For the text-containing cell, return its midpoint in (x, y) coordinate format. 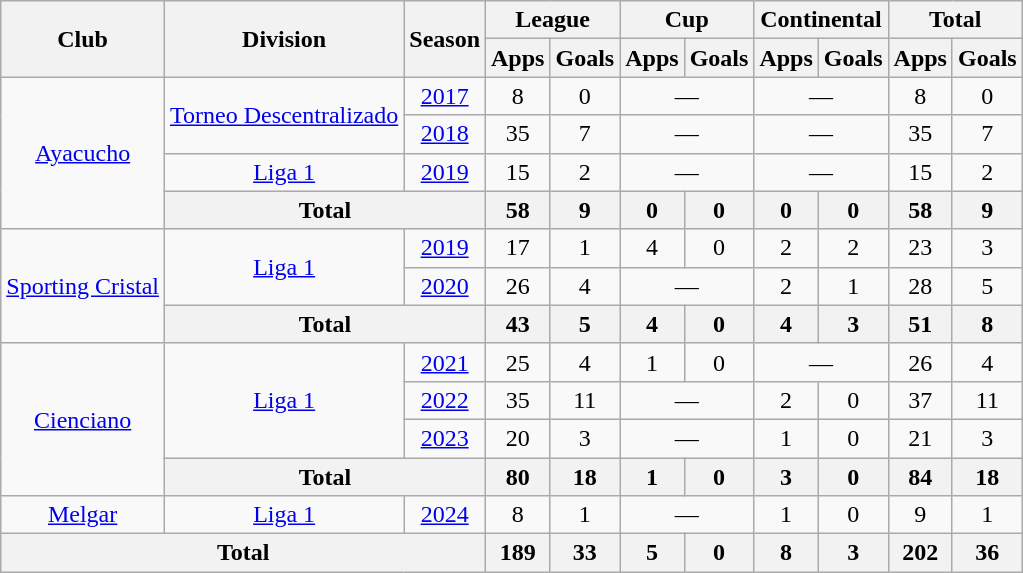
43 (518, 324)
2017 (445, 96)
Torneo Descentralizado (284, 115)
36 (987, 553)
Division (284, 39)
2024 (445, 515)
Cup (687, 20)
Season (445, 39)
Club (83, 39)
2020 (445, 286)
Sporting Cristal (83, 286)
League (553, 20)
Melgar (83, 515)
Cienciano (83, 419)
202 (920, 553)
80 (518, 477)
25 (518, 362)
33 (585, 553)
17 (518, 248)
23 (920, 248)
51 (920, 324)
2023 (445, 438)
189 (518, 553)
2022 (445, 400)
Continental (821, 20)
37 (920, 400)
28 (920, 286)
2021 (445, 362)
20 (518, 438)
84 (920, 477)
2018 (445, 134)
21 (920, 438)
Ayacucho (83, 153)
